Provide the [x, y] coordinate of the cell's center where the given text is located.  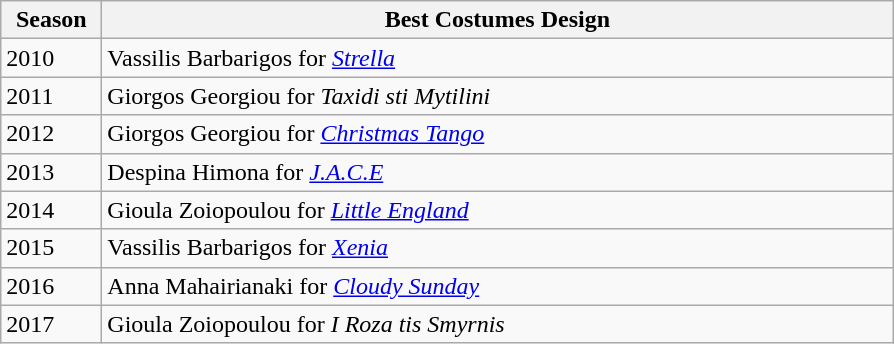
2016 [52, 286]
Vassilis Barbarigos for Xenia [498, 248]
2013 [52, 172]
2014 [52, 210]
2010 [52, 58]
2017 [52, 324]
Season [52, 20]
Vassilis Barbarigos for Strella [498, 58]
Giorgos Georgiou for Christmas Tango [498, 134]
Gioula Zoiopoulou for I Roza tis Smyrnis [498, 324]
Giorgos Georgiou for Taxidi sti Mytilini [498, 96]
Best Costumes Design [498, 20]
2012 [52, 134]
Gioula Zoiopoulou for Little England [498, 210]
2011 [52, 96]
2015 [52, 248]
Despina Himona for J.A.C.E [498, 172]
Anna Mahairianaki for Cloudy Sunday [498, 286]
